Extract the [X, Y] coordinate from the center of the cell holding the provided text.  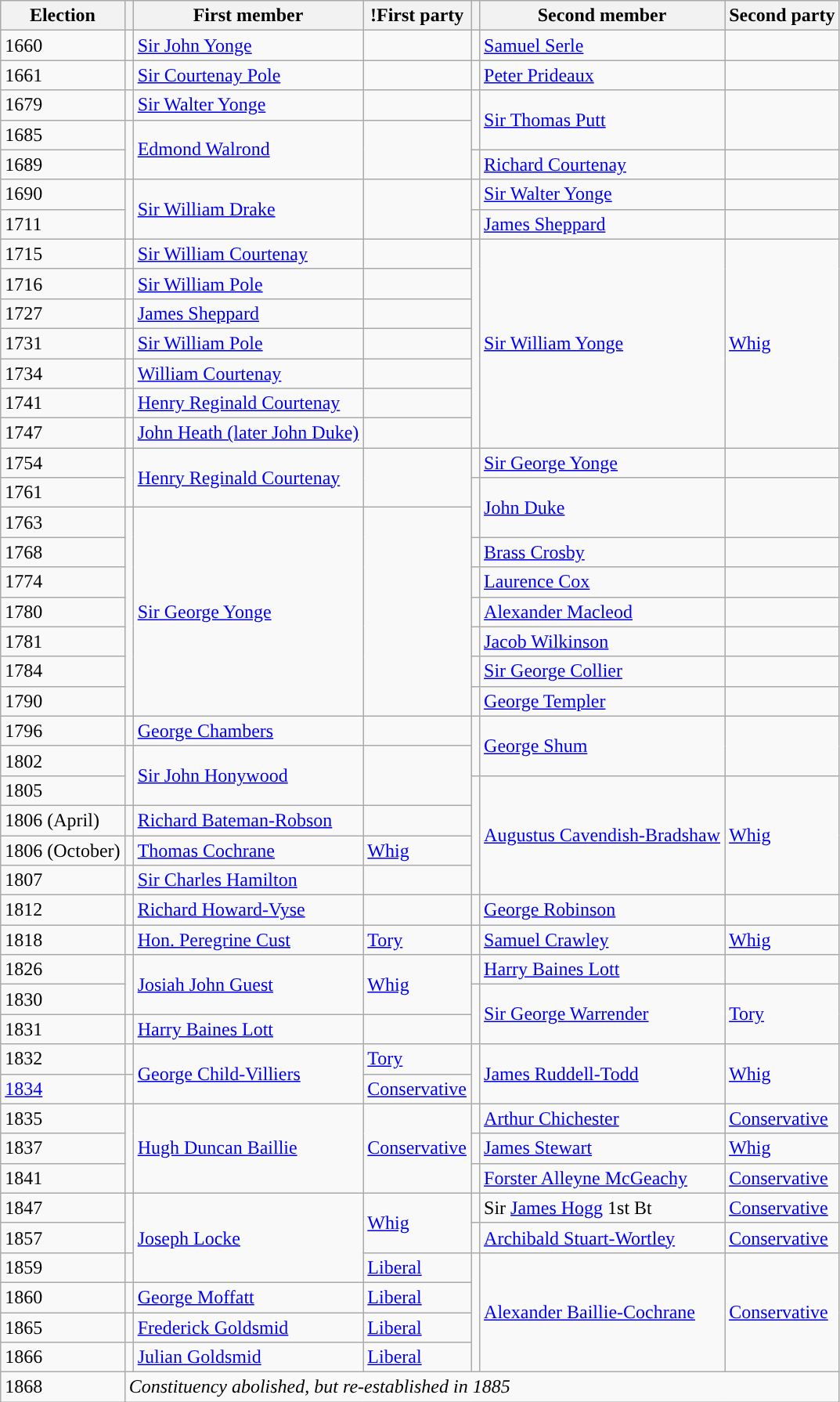
George Chambers [248, 731]
1805 [63, 790]
1841 [63, 1178]
Hugh Duncan Baillie [248, 1148]
1780 [63, 612]
1857 [63, 1238]
1837 [63, 1148]
1865 [63, 1328]
Brass Crosby [603, 552]
Edmond Walrond [248, 150]
1868 [63, 1387]
Sir John Yonge [248, 45]
Jacob Wilkinson [603, 641]
First member [248, 16]
!First party [417, 16]
William Courtenay [248, 374]
1727 [63, 313]
1818 [63, 940]
Sir George Warrender [603, 1014]
1807 [63, 880]
Second party [782, 16]
Alexander Macleod [603, 612]
1689 [63, 164]
Sir William Courtenay [248, 254]
Samuel Crawley [603, 940]
1768 [63, 552]
Constituency abolished, but re-established in 1885 [482, 1387]
1826 [63, 970]
Samuel Serle [603, 45]
1731 [63, 343]
Laurence Cox [603, 582]
1796 [63, 731]
1832 [63, 1059]
1661 [63, 75]
1802 [63, 761]
1747 [63, 433]
Sir James Hogg 1st Bt [603, 1208]
Sir John Honywood [248, 775]
Josiah John Guest [248, 985]
1834 [63, 1089]
John Duke [603, 508]
Richard Bateman-Robson [248, 820]
1860 [63, 1297]
1847 [63, 1208]
1716 [63, 284]
Arthur Chichester [603, 1118]
1830 [63, 999]
Forster Alleyne McGeachy [603, 1178]
1866 [63, 1357]
Archibald Stuart-Wortley [603, 1238]
James Stewart [603, 1148]
1734 [63, 374]
Joseph Locke [248, 1238]
Augustus Cavendish-Bradshaw [603, 835]
Sir Courtenay Pole [248, 75]
1774 [63, 582]
Hon. Peregrine Cust [248, 940]
1831 [63, 1029]
John Heath (later John Duke) [248, 433]
Second member [603, 16]
1763 [63, 522]
Richard Howard-Vyse [248, 910]
George Templer [603, 701]
1685 [63, 135]
1790 [63, 701]
1806 (October) [63, 850]
1711 [63, 224]
James Ruddell-Todd [603, 1074]
George Shum [603, 746]
Sir William Drake [248, 209]
Julian Goldsmid [248, 1357]
1679 [63, 105]
1806 (April) [63, 820]
Sir George Collier [603, 671]
1761 [63, 493]
George Robinson [603, 910]
Frederick Goldsmid [248, 1328]
Alexander Baillie-Cochrane [603, 1312]
Election [63, 16]
1859 [63, 1267]
George Moffatt [248, 1297]
1784 [63, 671]
1715 [63, 254]
1690 [63, 194]
1741 [63, 403]
Sir William Yonge [603, 343]
1812 [63, 910]
Thomas Cochrane [248, 850]
Peter Prideaux [603, 75]
1660 [63, 45]
Richard Courtenay [603, 164]
Sir Charles Hamilton [248, 880]
1835 [63, 1118]
1781 [63, 641]
1754 [63, 463]
Sir Thomas Putt [603, 120]
George Child-Villiers [248, 1074]
